Determine the (x, y) coordinate at the center of the cell enclosing the given text.  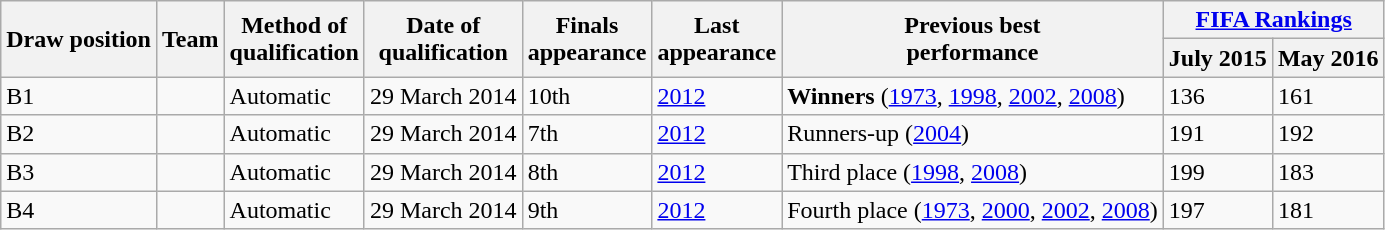
B3 (79, 172)
181 (1328, 210)
FIFA Rankings (1274, 20)
191 (1218, 134)
161 (1328, 96)
7th (587, 134)
July 2015 (1218, 58)
Method ofqualification (294, 39)
B1 (79, 96)
Draw position (79, 39)
Winners (1973, 1998, 2002, 2008) (973, 96)
8th (587, 172)
Previous bestperformance (973, 39)
Team (190, 39)
Lastappearance (717, 39)
Finalsappearance (587, 39)
183 (1328, 172)
Fourth place (1973, 2000, 2002, 2008) (973, 210)
May 2016 (1328, 58)
197 (1218, 210)
B2 (79, 134)
199 (1218, 172)
B4 (79, 210)
9th (587, 210)
10th (587, 96)
Date ofqualification (443, 39)
Third place (1998, 2008) (973, 172)
Runners-up (2004) (973, 134)
192 (1328, 134)
136 (1218, 96)
